Identify which cell holds the provided text, then report its [X, Y] central coordinate. 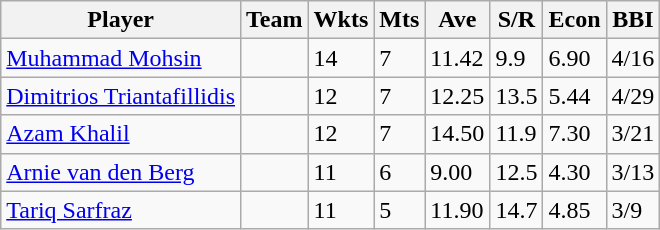
Team [275, 20]
14.50 [458, 134]
Econ [574, 20]
11.42 [458, 58]
Ave [458, 20]
3/13 [633, 172]
13.5 [516, 96]
6 [400, 172]
4/29 [633, 96]
12.5 [516, 172]
14.7 [516, 210]
6.90 [574, 58]
S/R [516, 20]
14 [341, 58]
9.00 [458, 172]
Dimitrios Triantafillidis [121, 96]
3/9 [633, 210]
3/21 [633, 134]
4/16 [633, 58]
11.9 [516, 134]
Player [121, 20]
12.25 [458, 96]
5 [400, 210]
Tariq Sarfraz [121, 210]
5.44 [574, 96]
4.85 [574, 210]
Arnie van den Berg [121, 172]
Mts [400, 20]
Wkts [341, 20]
BBI [633, 20]
Muhammad Mohsin [121, 58]
11.90 [458, 210]
7.30 [574, 134]
4.30 [574, 172]
Azam Khalil [121, 134]
9.9 [516, 58]
